Find where the given text appears and provide that cell's center as [X, Y] coordinate. 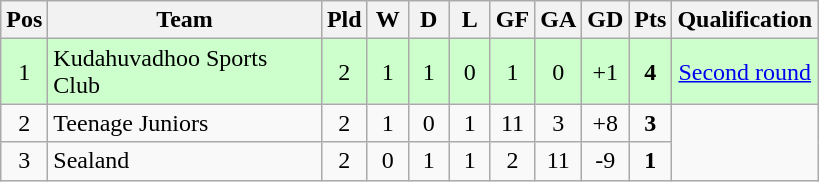
-9 [606, 161]
GA [558, 20]
L [470, 20]
Team [185, 20]
Teenage Juniors [185, 123]
Sealand [185, 161]
Second round [745, 72]
Kudahuvadhoo Sports Club [185, 72]
Pos [24, 20]
Pld [344, 20]
4 [650, 72]
+8 [606, 123]
D [428, 20]
GD [606, 20]
Pts [650, 20]
Qualification [745, 20]
+1 [606, 72]
W [388, 20]
GF [512, 20]
